Return [X, Y] of the center of cell containing provided text 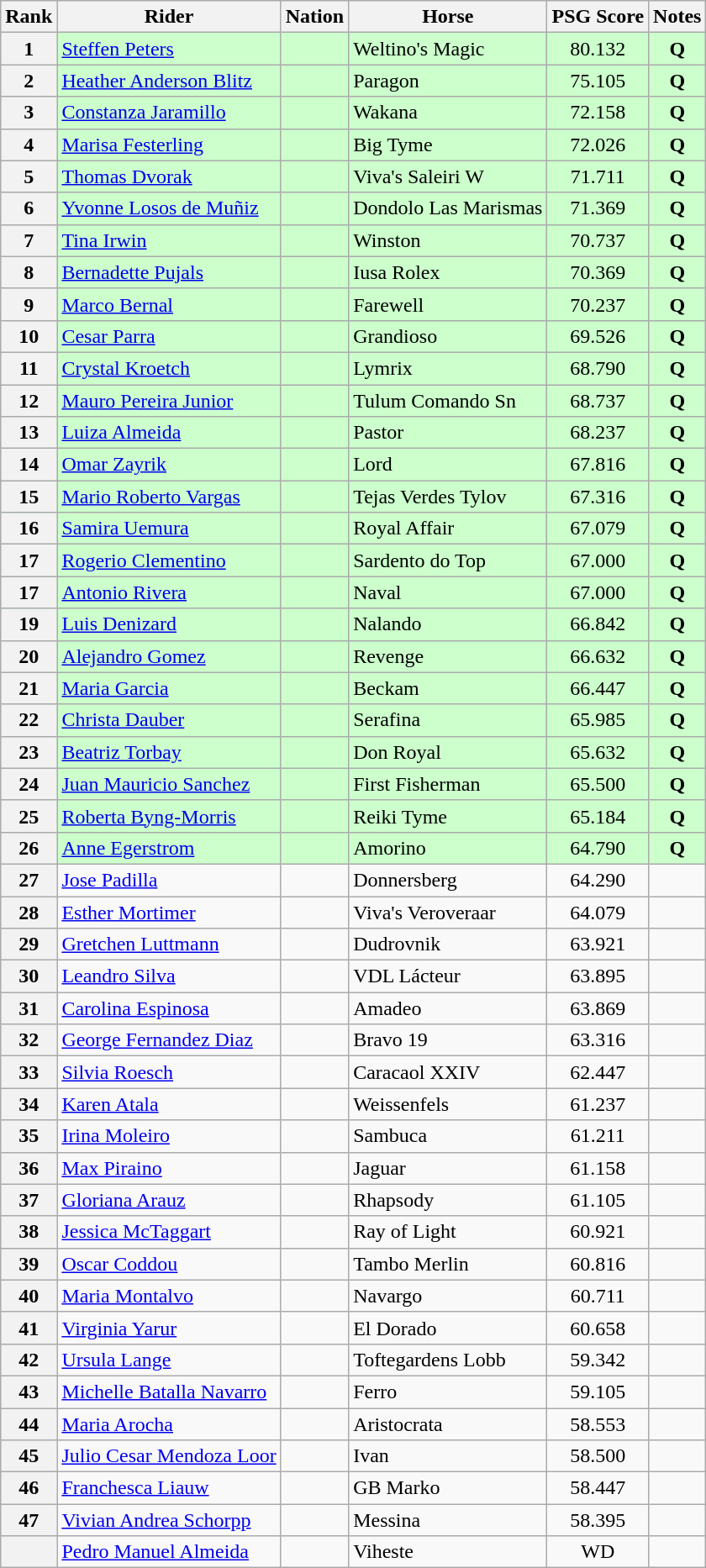
45 [29, 1456]
70.237 [598, 304]
Constanza Jaramillo [169, 113]
GB Marko [448, 1488]
Wakana [448, 113]
61.158 [598, 1168]
PSG Score [598, 17]
58.500 [598, 1456]
58.395 [598, 1520]
Gretchen Luttmann [169, 944]
61.237 [598, 1104]
Viva's Veroveraar [448, 912]
Lord [448, 465]
Maria Arocha [169, 1424]
11 [29, 368]
Naval [448, 592]
Luis Denizard [169, 624]
36 [29, 1168]
Mauro Pereira Junior [169, 401]
Sardento do Top [448, 560]
Samira Uemura [169, 529]
Reiki Tyme [448, 816]
12 [29, 401]
33 [29, 1072]
59.342 [598, 1360]
62.447 [598, 1072]
29 [29, 944]
35 [29, 1136]
Nation [314, 17]
61.211 [598, 1136]
Virginia Yarur [169, 1328]
10 [29, 336]
Leandro Silva [169, 976]
Iusa Rolex [448, 272]
Winston [448, 240]
Bravo 19 [448, 1040]
70.369 [598, 272]
65.985 [598, 720]
Weissenfels [448, 1104]
Silvia Roesch [169, 1072]
Donnersberg [448, 880]
3 [29, 113]
25 [29, 816]
75.105 [598, 81]
Julio Cesar Mendoza Loor [169, 1456]
Farewell [448, 304]
Marco Bernal [169, 304]
66.842 [598, 624]
15 [29, 497]
Carolina Espinosa [169, 1008]
El Dorado [448, 1328]
13 [29, 433]
Vivian Andrea Schorpp [169, 1520]
Rank [29, 17]
26 [29, 848]
Toftegardens Lobb [448, 1360]
34 [29, 1104]
Beatriz Torbay [169, 752]
Heather Anderson Blitz [169, 81]
Messina [448, 1520]
Rhapsody [448, 1200]
Ray of Light [448, 1232]
George Fernandez Diaz [169, 1040]
70.737 [598, 240]
66.632 [598, 656]
60.658 [598, 1328]
Ferro [448, 1392]
Alejandro Gomez [169, 656]
32 [29, 1040]
58.553 [598, 1424]
63.921 [598, 944]
65.500 [598, 784]
Tejas Verdes Tylov [448, 497]
71.711 [598, 176]
38 [29, 1232]
Tambo Merlin [448, 1264]
47 [29, 1520]
Bernadette Pujals [169, 272]
14 [29, 465]
59.105 [598, 1392]
Ursula Lange [169, 1360]
9 [29, 304]
63.316 [598, 1040]
Caracaol XXIV [448, 1072]
67.316 [598, 497]
37 [29, 1200]
Viva's Saleiri W [448, 176]
43 [29, 1392]
68.790 [598, 368]
Maria Garcia [169, 688]
2 [29, 81]
63.895 [598, 976]
42 [29, 1360]
61.105 [598, 1200]
16 [29, 529]
72.026 [598, 145]
VDL Lácteur [448, 976]
Dudrovnik [448, 944]
39 [29, 1264]
65.184 [598, 816]
Viheste [448, 1552]
Irina Moleiro [169, 1136]
6 [29, 208]
71.369 [598, 208]
46 [29, 1488]
Dondolo Las Marismas [448, 208]
WD [598, 1552]
Thomas Dvorak [169, 176]
Rider [169, 17]
Omar Zayrik [169, 465]
Serafina [448, 720]
Esther Mortimer [169, 912]
Juan Mauricio Sanchez [169, 784]
Cesar Parra [169, 336]
58.447 [598, 1488]
65.632 [598, 752]
67.079 [598, 529]
8 [29, 272]
Oscar Coddou [169, 1264]
Horse [448, 17]
Christa Dauber [169, 720]
Franchesca Liauw [169, 1488]
Yvonne Losos de Muñiz [169, 208]
19 [29, 624]
Don Royal [448, 752]
Rogerio Clementino [169, 560]
80.132 [598, 49]
23 [29, 752]
Royal Affair [448, 529]
69.526 [598, 336]
40 [29, 1296]
66.447 [598, 688]
Sambuca [448, 1136]
64.290 [598, 880]
Navargo [448, 1296]
31 [29, 1008]
Notes [677, 17]
Amorino [448, 848]
Marisa Festerling [169, 145]
Pedro Manuel Almeida [169, 1552]
22 [29, 720]
24 [29, 784]
Karen Atala [169, 1104]
Tina Irwin [169, 240]
20 [29, 656]
Tulum Comando Sn [448, 401]
Antonio Rivera [169, 592]
Luiza Almeida [169, 433]
60.921 [598, 1232]
Nalando [448, 624]
Pastor [448, 433]
Gloriana Arauz [169, 1200]
Jose Padilla [169, 880]
27 [29, 880]
21 [29, 688]
28 [29, 912]
Crystal Kroetch [169, 368]
Jessica McTaggart [169, 1232]
64.790 [598, 848]
Anne Egerstrom [169, 848]
Revenge [448, 656]
Paragon [448, 81]
7 [29, 240]
Roberta Byng-Morris [169, 816]
60.816 [598, 1264]
Beckam [448, 688]
68.237 [598, 433]
Steffen Peters [169, 49]
5 [29, 176]
Maria Montalvo [169, 1296]
Weltino's Magic [448, 49]
30 [29, 976]
63.869 [598, 1008]
Big Tyme [448, 145]
72.158 [598, 113]
Max Piraino [169, 1168]
Aristocrata [448, 1424]
44 [29, 1424]
64.079 [598, 912]
Amadeo [448, 1008]
Michelle Batalla Navarro [169, 1392]
60.711 [598, 1296]
Ivan [448, 1456]
4 [29, 145]
1 [29, 49]
68.737 [598, 401]
41 [29, 1328]
Grandioso [448, 336]
67.816 [598, 465]
Mario Roberto Vargas [169, 497]
Jaguar [448, 1168]
Lymrix [448, 368]
First Fisherman [448, 784]
